Find where the given text appears and provide that cell's center as [X, Y] coordinate. 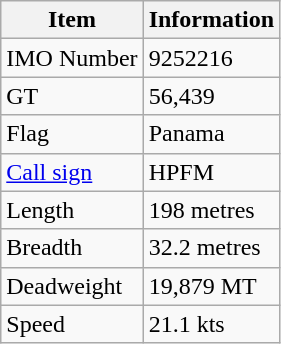
Information [211, 20]
9252216 [211, 58]
Deadweight [72, 286]
56,439 [211, 96]
19,879 MT [211, 286]
Call sign [72, 172]
Panama [211, 134]
Flag [72, 134]
21.1 kts [211, 324]
GT [72, 96]
198 metres [211, 210]
IMO Number [72, 58]
Item [72, 20]
Length [72, 210]
32.2 metres [211, 248]
Speed [72, 324]
Breadth [72, 248]
HPFM [211, 172]
